Pinpoint the cell where the given text exists, returning its [X, Y] midpoint coordinate. 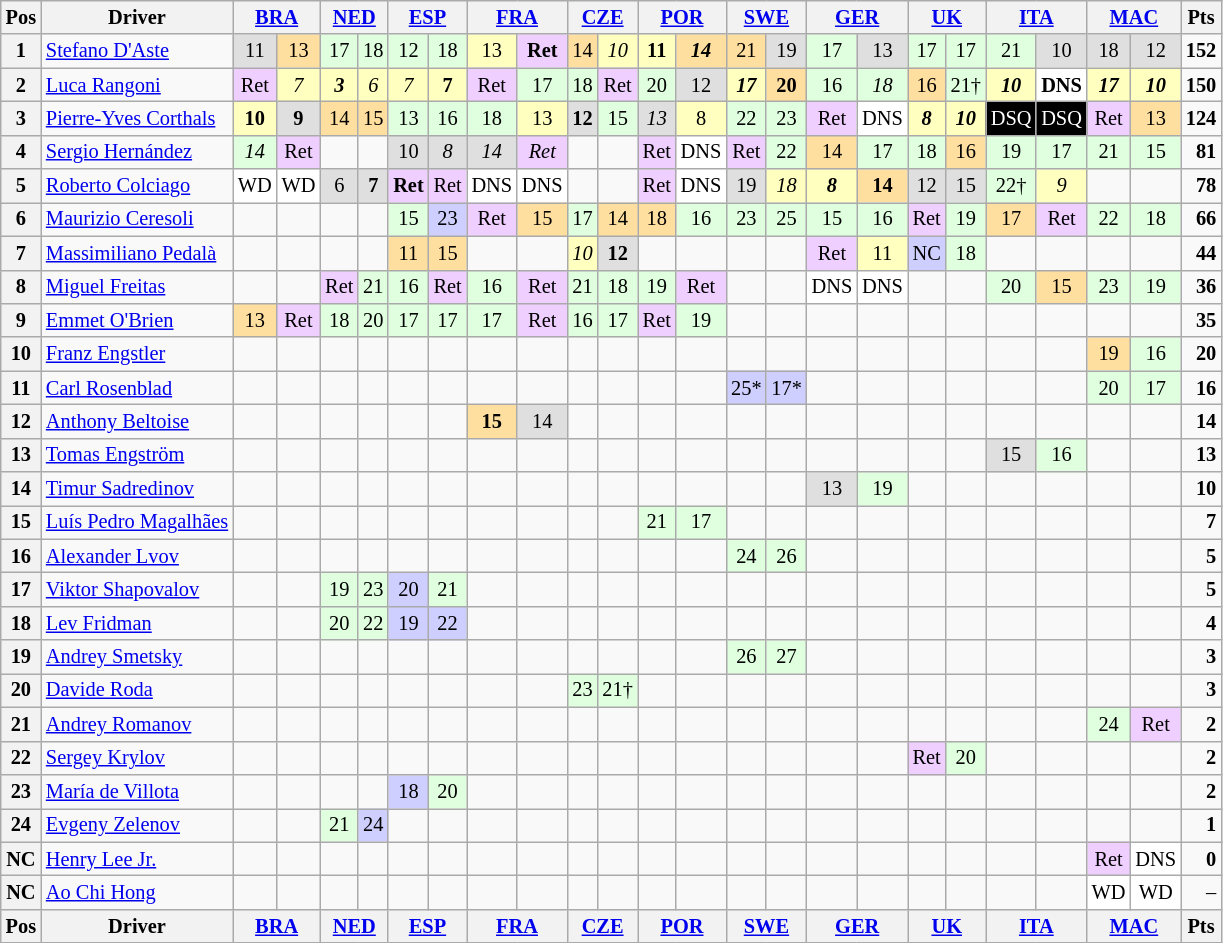
44 [1201, 253]
Luís Pedro Magalhães [137, 522]
Massimiliano Pedalà [137, 253]
Ao Chi Hong [137, 892]
78 [1201, 186]
Carl Rosenblad [137, 388]
Tomas Engström [137, 455]
Andrey Romanov [137, 724]
152 [1201, 51]
Luca Rangoni [137, 85]
Alexander Lvov [137, 556]
36 [1201, 287]
– [1201, 892]
25* [746, 388]
Timur Sadredinov [137, 489]
Franz Engstler [137, 354]
22† [1011, 186]
25 [786, 219]
Evgeny Zelenov [137, 825]
Davide Roda [137, 690]
124 [1201, 118]
Roberto Colciago [137, 186]
Miguel Freitas [137, 287]
66 [1201, 219]
Sergey Krylov [137, 758]
Lev Fridman [137, 623]
Andrey Smetsky [137, 657]
Anthony Beltoise [137, 421]
Henry Lee Jr. [137, 859]
17* [786, 388]
0 [1201, 859]
Pierre-Yves Corthals [137, 118]
35 [1201, 320]
81 [1201, 152]
Sergio Hernández [137, 152]
Stefano D'Aste [137, 51]
Viktor Shapovalov [137, 589]
Emmet O'Brien [137, 320]
Maurizio Ceresoli [137, 219]
150 [1201, 85]
27 [786, 657]
María de Villota [137, 791]
